For the text-containing cell, return its midpoint in (x, y) coordinate format. 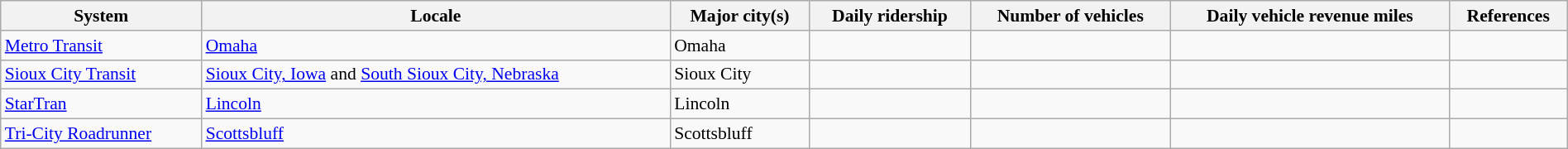
Sioux City, Iowa and South Sioux City, Nebraska (437, 74)
Daily ridership (890, 16)
Locale (437, 16)
System (101, 16)
Major city(s) (739, 16)
Sioux City (739, 74)
References (1508, 16)
Metro Transit (101, 46)
StarTran (101, 104)
Tri-City Roadrunner (101, 134)
Daily vehicle revenue miles (1310, 16)
Sioux City Transit (101, 74)
Number of vehicles (1070, 16)
